Search for the cell housing the specified text and yield its [X, Y] center coordinate. 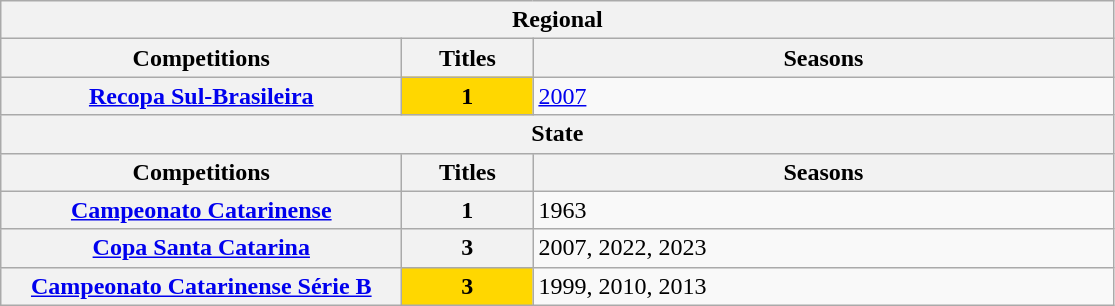
Campeonato Catarinense [202, 210]
2007, 2022, 2023 [824, 248]
State [558, 134]
Campeonato Catarinense Série B [202, 286]
Recopa Sul-Brasileira [202, 96]
1963 [824, 210]
Regional [558, 20]
1999, 2010, 2013 [824, 286]
2007 [824, 96]
Copa Santa Catarina [202, 248]
